Return the [x, y] coordinate for the center point of the cell that contains the specified text.  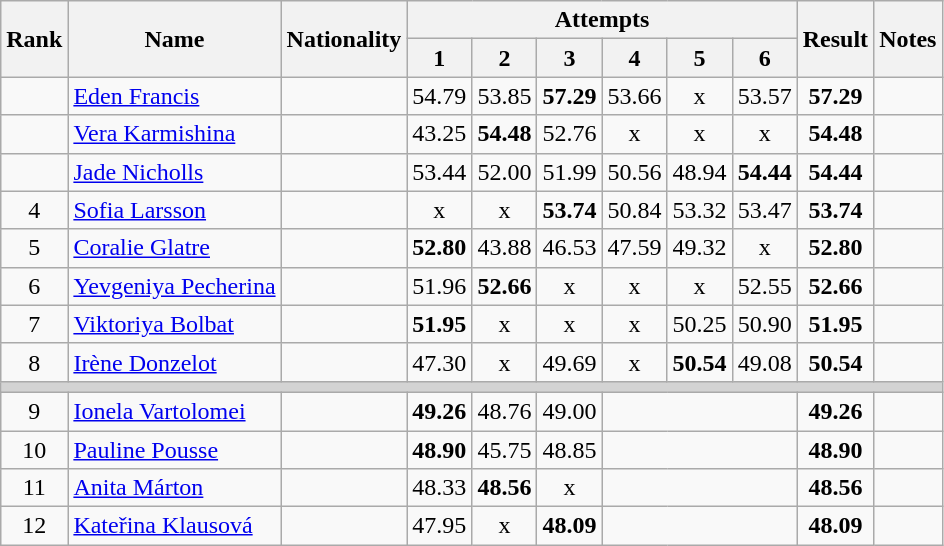
Name [174, 39]
47.30 [440, 362]
Nationality [344, 39]
48.76 [504, 411]
12 [34, 526]
43.88 [504, 248]
2 [504, 58]
Ionela Vartolomei [174, 411]
51.99 [570, 172]
50.84 [634, 210]
1 [440, 58]
48.85 [570, 449]
11 [34, 488]
8 [34, 362]
48.94 [700, 172]
9 [34, 411]
7 [34, 324]
46.53 [570, 248]
Jade Nicholls [174, 172]
Rank [34, 39]
Coralie Glatre [174, 248]
53.57 [764, 96]
Irène Donzelot [174, 362]
51.96 [440, 286]
52.00 [504, 172]
Notes [908, 39]
47.95 [440, 526]
Anita Márton [174, 488]
54.79 [440, 96]
Yevgeniya Pecherina [174, 286]
53.44 [440, 172]
Result [835, 39]
47.59 [634, 248]
Sofia Larsson [174, 210]
53.66 [634, 96]
Eden Francis [174, 96]
48.33 [440, 488]
49.08 [764, 362]
50.56 [634, 172]
52.55 [764, 286]
45.75 [504, 449]
52.76 [570, 134]
3 [570, 58]
Attempts [602, 20]
10 [34, 449]
Viktoriya Bolbat [174, 324]
Vera Karmishina [174, 134]
50.25 [700, 324]
Pauline Pousse [174, 449]
43.25 [440, 134]
50.90 [764, 324]
53.47 [764, 210]
53.85 [504, 96]
49.32 [700, 248]
53.32 [700, 210]
Kateřina Klausová [174, 526]
49.00 [570, 411]
49.69 [570, 362]
